Return the (x, y) coordinate for the center point of the cell that contains the specified text.  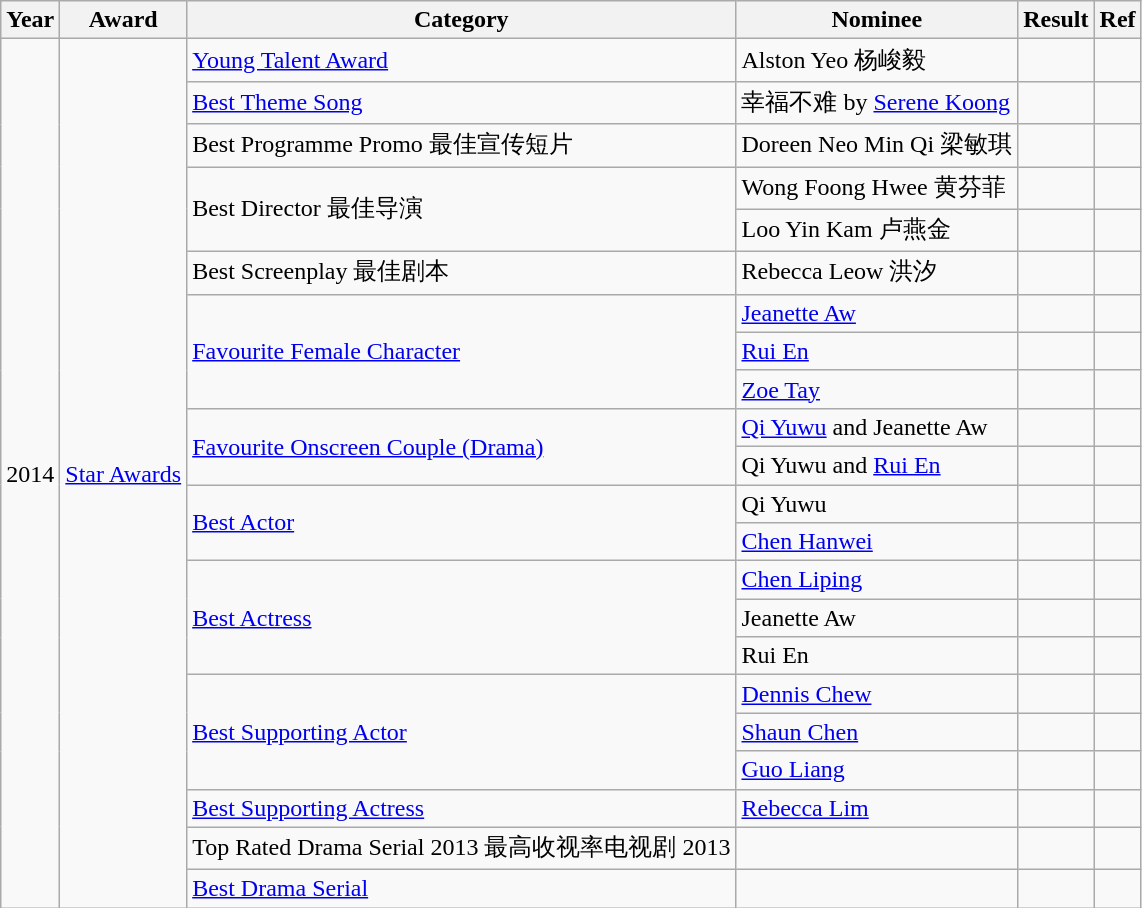
Best Drama Serial (462, 889)
Ref (1118, 20)
Top Rated Drama Serial 2013 最高收视率电视剧 2013 (462, 848)
Alston Yeo 杨峻毅 (877, 60)
Shaun Chen (877, 732)
2014 (30, 474)
Loo Yin Kam 卢燕金 (877, 230)
Doreen Neo Min Qi 梁敏琪 (877, 146)
Qi Yuwu and Rui En (877, 465)
Guo Liang (877, 770)
幸福不难 by Serene Koong (877, 102)
Best Actor (462, 522)
Category (462, 20)
Best Theme Song (462, 102)
Rebecca Lim (877, 808)
Best Actress (462, 618)
Zoe Tay (877, 389)
Best Supporting Actress (462, 808)
Best Screenplay 最佳剧本 (462, 274)
Award (124, 20)
Young Talent Award (462, 60)
Result (1056, 20)
Favourite Onscreen Couple (Drama) (462, 446)
Best Supporting Actor (462, 732)
Rebecca Leow 洪汐 (877, 274)
Star Awards (124, 474)
Nominee (877, 20)
Best Programme Promo 最佳宣传短片 (462, 146)
Favourite Female Character (462, 351)
Chen Hanwei (877, 542)
Best Director 最佳导演 (462, 208)
Year (30, 20)
Wong Foong Hwee 黄芬菲 (877, 188)
Qi Yuwu (877, 503)
Chen Liping (877, 580)
Qi Yuwu and Jeanette Aw (877, 427)
Dennis Chew (877, 694)
